Extract the [x, y] coordinate from the center of the cell holding the provided text.  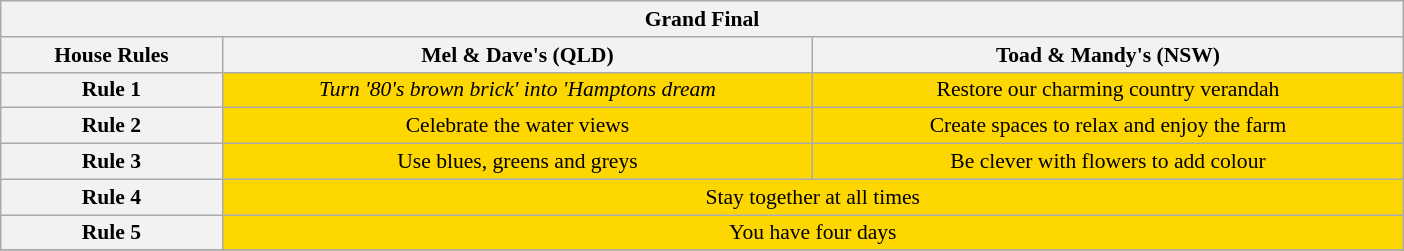
Mel & Dave's (QLD) [518, 55]
Turn '80's brown brick' into 'Hamptons dream [518, 90]
Rule 5 [112, 233]
House Rules [112, 55]
Rule 2 [112, 126]
Restore our charming country verandah [1108, 90]
Toad & Mandy's (NSW) [1108, 55]
Be clever with flowers to add colour [1108, 162]
You have four days [812, 233]
Create spaces to relax and enjoy the farm [1108, 126]
Grand Final [702, 19]
Rule 4 [112, 197]
Rule 1 [112, 90]
Celebrate the water views [518, 126]
Rule 3 [112, 162]
Stay together at all times [812, 197]
Use blues, greens and greys [518, 162]
